Return the [X, Y] coordinate for the center point of the cell that contains the specified text.  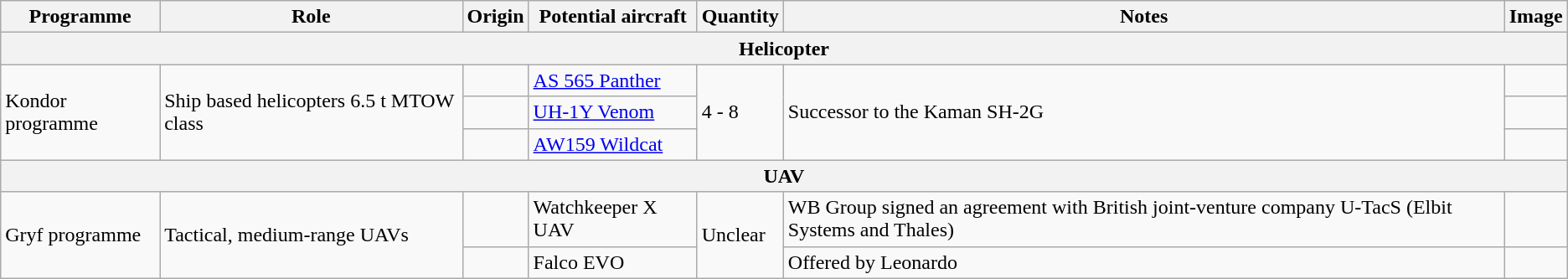
Gryf programme [80, 235]
Offered by Leonardo [1144, 262]
Successor to the Kaman SH-2G [1144, 112]
Image [1536, 17]
Role [312, 17]
Quantity [740, 17]
Origin [496, 17]
Helicopter [784, 49]
AS 565 Panther [613, 80]
Falco EVO [613, 262]
AW159 Wildcat [613, 144]
UAV [784, 176]
Programme [80, 17]
Ship based helicopters 6.5 t MTOW class [312, 112]
WB Group signed an agreement with British joint-venture company U-TacS (Elbit Systems and Thales) [1144, 220]
Potential aircraft [613, 17]
Watchkeeper X UAV [613, 220]
Kondor programme [80, 112]
Notes [1144, 17]
4 - 8 [740, 112]
Tactical, medium-range UAVs [312, 235]
UH-1Y Venom [613, 112]
Unclear [740, 235]
